Locate the cell with the specified text and output its (x, y) center coordinate. 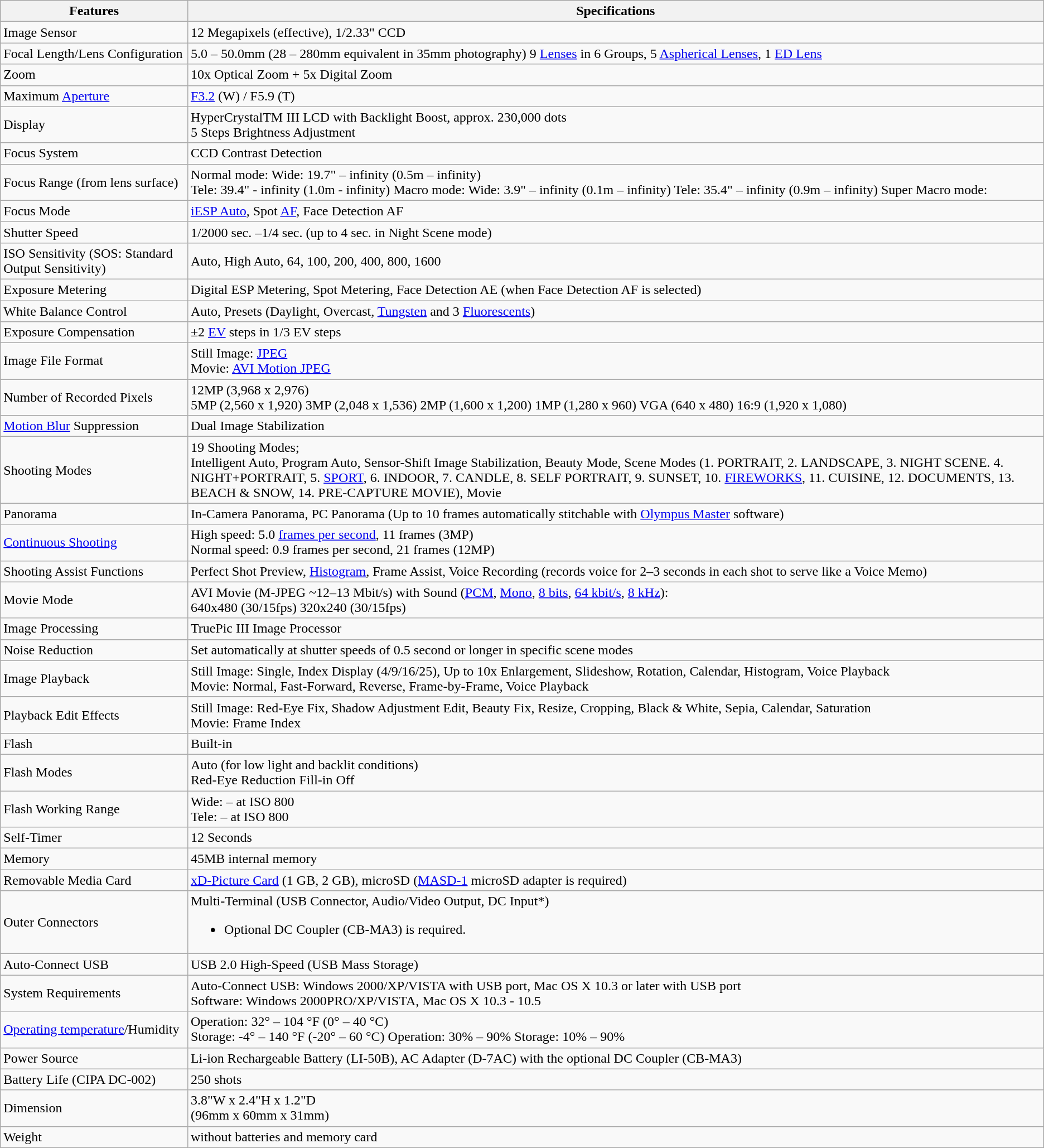
Li-ion Rechargeable Battery (LI-50B), AC Adapter (D-7AC) with the optional DC Coupler (CB-MA3) (616, 1058)
System Requirements (94, 993)
Dimension (94, 1108)
Zoom (94, 75)
Features (94, 11)
250 shots (616, 1079)
Exposure Compensation (94, 332)
Playback Edit Effects (94, 715)
12 Megapixels (effective), 1/2.33" CCD (616, 32)
Power Source (94, 1058)
10x Optical Zoom + 5x Digital Zoom (616, 75)
Weight (94, 1137)
Auto, High Auto, 64, 100, 200, 400, 800, 1600 (616, 261)
without batteries and memory card (616, 1137)
Multi-Terminal (USB Connector, Audio/Video Output, DC Input*)Optional DC Coupler (CB-MA3) is required. (616, 923)
Panorama (94, 514)
±2 EV steps in 1/3 EV steps (616, 332)
iESP Auto, Spot AF, Face Detection AF (616, 211)
AVI Movie (M-JPEG ~12–13 Mbit/s) with Sound (PCM, Mono, 8 bits, 64 kbit/s, 8 kHz):640x480 (30/15fps) 320x240 (30/15fps) (616, 600)
Still Image: Red-Eye Fix, Shadow Adjustment Edit, Beauty Fix, Resize, Cropping, Black & White, Sepia, Calendar, SaturationMovie: Frame Index (616, 715)
F3.2 (W) / F5.9 (T) (616, 96)
Still Image: JPEGMovie: AVI Motion JPEG (616, 361)
Maximum Aperture (94, 96)
3.8"W x 2.4"H x 1.2"D(96mm x 60mm x 31mm) (616, 1108)
White Balance Control (94, 311)
Noise Reduction (94, 650)
Operating temperature/Humidity (94, 1030)
Shooting Assist Functions (94, 571)
Image Playback (94, 678)
Removable Media Card (94, 880)
Flash Modes (94, 772)
Battery Life (CIPA DC-002) (94, 1079)
Number of Recorded Pixels (94, 397)
12MP (3,968 x 2,976)5MP (2,560 x 1,920) 3MP (2,048 x 1,536) 2MP (1,600 x 1,200) 1MP (1,280 x 960) VGA (640 x 480) 16:9 (1,920 x 1,080) (616, 397)
Display (94, 125)
Memory (94, 859)
Shooting Modes (94, 470)
45MB internal memory (616, 859)
Perfect Shot Preview, Histogram, Frame Assist, Voice Recording (records voice for 2–3 seconds in each shot to serve like a Voice Memo) (616, 571)
High speed: 5.0 frames per second, 11 frames (3MP)Normal speed: 0.9 frames per second, 21 frames (12MP) (616, 542)
TruePic III Image Processor (616, 629)
Auto (for low light and backlit conditions)Red-Eye Reduction Fill-in Off (616, 772)
Specifications (616, 11)
Movie Mode (94, 600)
Focus System (94, 153)
Auto-Connect USB: Windows 2000/XP/VISTA with USB port, Mac OS X 10.3 or later with USB portSoftware: Windows 2000PRO/XP/VISTA, Mac OS X 10.3 - 10.5 (616, 993)
Focal Length/Lens Configuration (94, 54)
Image Sensor (94, 32)
USB 2.0 High-Speed (USB Mass Storage) (616, 964)
Set automatically at shutter speeds of 0.5 second or longer in specific scene modes (616, 650)
Flash Working Range (94, 809)
Self-Timer (94, 838)
Flash (94, 744)
12 Seconds (616, 838)
Focus Range (from lens surface) (94, 182)
Digital ESP Metering, Spot Metering, Face Detection AE (when Face Detection AF is selected) (616, 290)
Motion Blur Suppression (94, 426)
CCD Contrast Detection (616, 153)
In-Camera Panorama, PC Panorama (Up to 10 frames automatically stitchable with Olympus Master software) (616, 514)
Wide: – at ISO 800Tele: – at ISO 800 (616, 809)
ISO Sensitivity (SOS: Standard Output Sensitivity) (94, 261)
Continuous Shooting (94, 542)
Operation: 32° – 104 °F (0° – 40 °C)Storage: -4° – 140 °F (-20° – 60 °C) Operation: 30% – 90% Storage: 10% – 90% (616, 1030)
Exposure Metering (94, 290)
Auto, Presets (Daylight, Overcast, Tungsten and 3 Fluorescents) (616, 311)
Shutter Speed (94, 232)
xD-Picture Card (1 GB, 2 GB), microSD (MASD-1 microSD adapter is required) (616, 880)
5.0 – 50.0mm (28 – 280mm equivalent in 35mm photography) 9 Lenses in 6 Groups, 5 Aspherical Lenses, 1 ED Lens (616, 54)
Focus Mode (94, 211)
Image Processing (94, 629)
Built-in (616, 744)
Image File Format (94, 361)
Auto-Connect USB (94, 964)
Dual Image Stabilization (616, 426)
Outer Connectors (94, 923)
HyperCrystalTM III LCD with Backlight Boost, approx. 230,000 dots5 Steps Brightness Adjustment (616, 125)
1/2000 sec. –1/4 sec. (up to 4 sec. in Night Scene mode) (616, 232)
